Output the (x, y) coordinate of the center of the cell containing the given text.  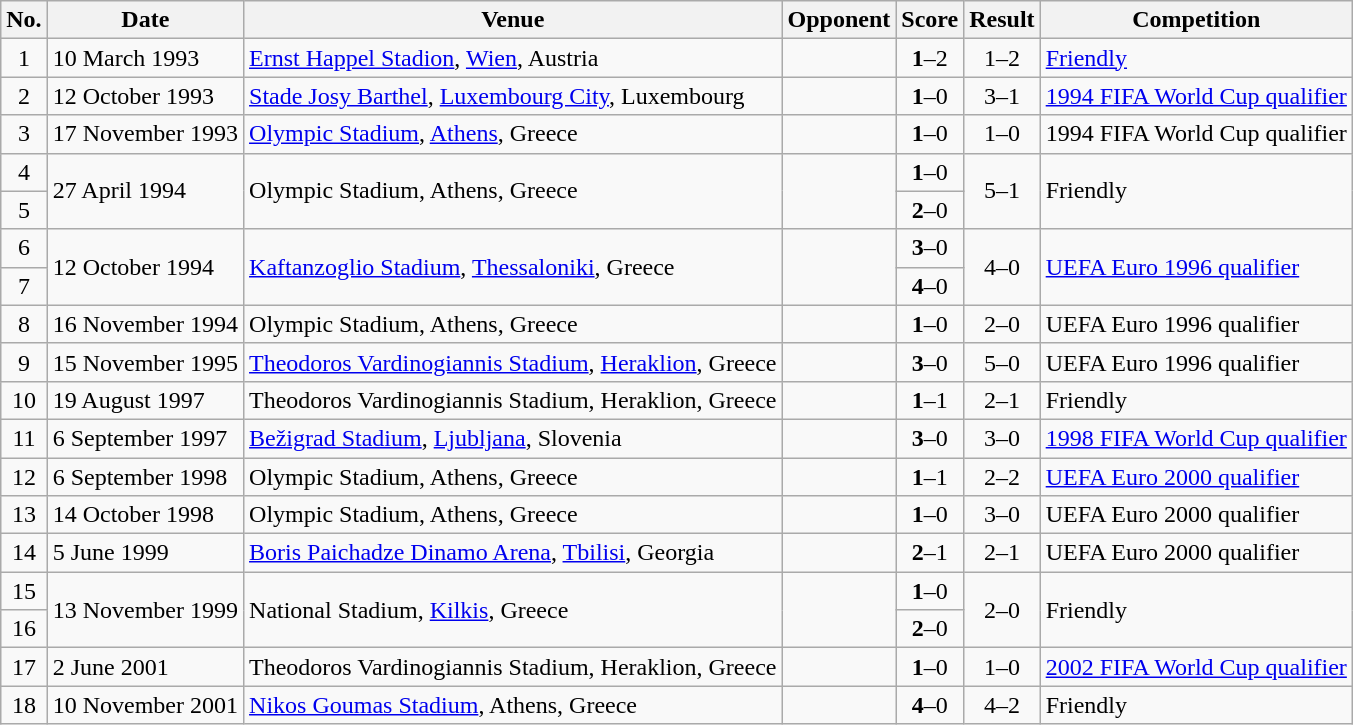
17 (24, 667)
12 October 1994 (145, 267)
Kaftanzoglio Stadium, Thessaloniki, Greece (514, 267)
6 September 1998 (145, 477)
19 August 1997 (145, 400)
5–1 (1002, 191)
1 (24, 58)
Competition (1196, 20)
18 (24, 705)
10 March 1993 (145, 58)
17 November 1993 (145, 134)
10 November 2001 (145, 705)
11 (24, 438)
6 (24, 248)
5–0 (1002, 362)
2–2 (1002, 477)
5 (24, 210)
Bežigrad Stadium, Ljubljana, Slovenia (514, 438)
14 (24, 553)
7 (24, 286)
National Stadium, Kilkis, Greece (514, 610)
10 (24, 400)
3–1 (1002, 96)
Venue (514, 20)
12 October 1993 (145, 96)
27 April 1994 (145, 191)
Nikos Goumas Stadium, Athens, Greece (514, 705)
12 (24, 477)
No. (24, 20)
5 June 1999 (145, 553)
Score (930, 20)
15 November 1995 (145, 362)
2 (24, 96)
Stade Josy Barthel, Luxembourg City, Luxembourg (514, 96)
16 (24, 629)
9 (24, 362)
16 November 1994 (145, 324)
Date (145, 20)
Result (1002, 20)
4–2 (1002, 705)
4 (24, 172)
6 September 1997 (145, 438)
15 (24, 591)
3 (24, 134)
8 (24, 324)
13 November 1999 (145, 610)
14 October 1998 (145, 515)
Boris Paichadze Dinamo Arena, Tbilisi, Georgia (514, 553)
2 June 2001 (145, 667)
13 (24, 515)
1998 FIFA World Cup qualifier (1196, 438)
2002 FIFA World Cup qualifier (1196, 667)
Ernst Happel Stadion, Wien, Austria (514, 58)
Opponent (839, 20)
